Provide the [X, Y] coordinate of the cell's center where the given text is located.  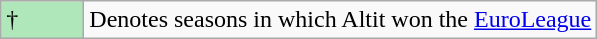
Denotes seasons in which Altit won the EuroLeague [340, 20]
† [42, 20]
